Output the (X, Y) coordinate of the center of the cell containing the given text.  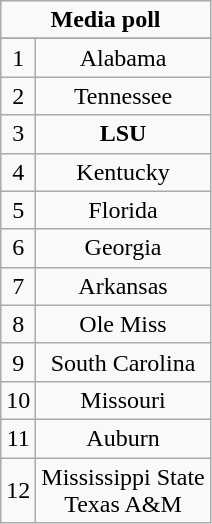
5 (18, 210)
Georgia (123, 248)
7 (18, 286)
LSU (123, 134)
Kentucky (123, 172)
9 (18, 362)
6 (18, 248)
11 (18, 438)
1 (18, 58)
Alabama (123, 58)
8 (18, 324)
4 (18, 172)
Florida (123, 210)
Auburn (123, 438)
Arkansas (123, 286)
Tennessee (123, 96)
Ole Miss (123, 324)
South Carolina (123, 362)
Media poll (106, 20)
12 (18, 490)
Missouri (123, 400)
2 (18, 96)
10 (18, 400)
Mississippi StateTexas A&M (123, 490)
3 (18, 134)
